Return the [X, Y] coordinate for the center point of the cell that contains the specified text.  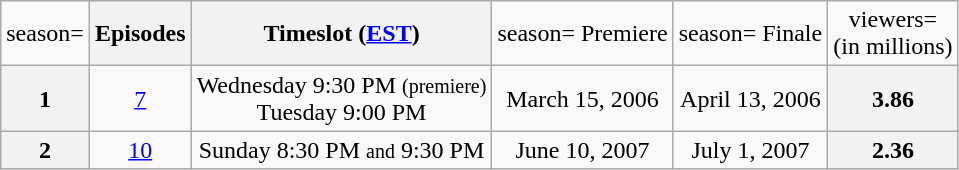
viewers=(in millions) [893, 34]
June 10, 2007 [582, 150]
10 [140, 150]
Wednesday 9:30 PM (premiere)Tuesday 9:00 PM [342, 98]
Timeslot (EST) [342, 34]
season= Premiere [582, 34]
April 13, 2006 [750, 98]
season= [46, 34]
3.86 [893, 98]
Episodes [140, 34]
Sunday 8:30 PM and 9:30 PM [342, 150]
March 15, 2006 [582, 98]
July 1, 2007 [750, 150]
2 [46, 150]
2.36 [893, 150]
7 [140, 98]
season= Finale [750, 34]
1 [46, 98]
